Extract the (x, y) coordinate from the center of the cell holding the provided text.  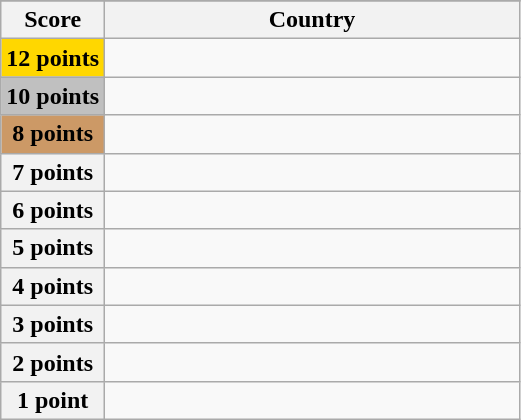
Score (53, 20)
4 points (53, 286)
3 points (53, 324)
Country (312, 20)
10 points (53, 96)
2 points (53, 362)
6 points (53, 210)
12 points (53, 58)
5 points (53, 248)
8 points (53, 134)
7 points (53, 172)
1 point (53, 400)
